Capture the cell that displays the provided text and extract its [X, Y] central coordinate. 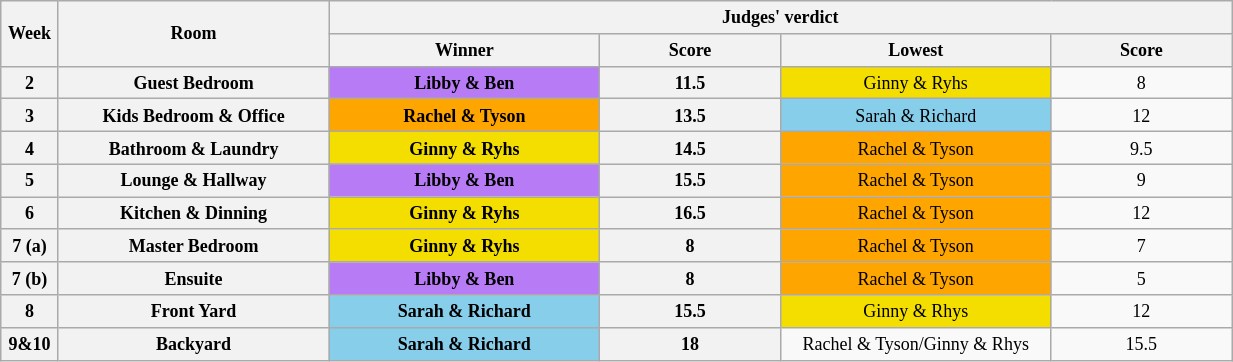
2 [30, 82]
7 [1142, 246]
Rachel & Tyson/Ginny & Rhys [916, 344]
Kitchen & Dinning [194, 214]
Backyard [194, 344]
11.5 [690, 82]
Front Yard [194, 312]
13.5 [690, 116]
6 [30, 214]
Kids Bedroom & Office [194, 116]
Room [194, 34]
4 [30, 148]
14.5 [690, 148]
Judges' verdict [780, 18]
Week [30, 34]
9 [1142, 180]
16.5 [690, 214]
Ensuite [194, 278]
7 (a) [30, 246]
3 [30, 116]
Master Bedroom [194, 246]
Bathroom & Laundry [194, 148]
Lowest [916, 50]
Ginny & Rhys [916, 312]
Guest Bedroom [194, 82]
9&10 [30, 344]
9.5 [1142, 148]
7 (b) [30, 278]
Lounge & Hallway [194, 180]
18 [690, 344]
Winner [464, 50]
